Return [X, Y] of the center of cell containing provided text 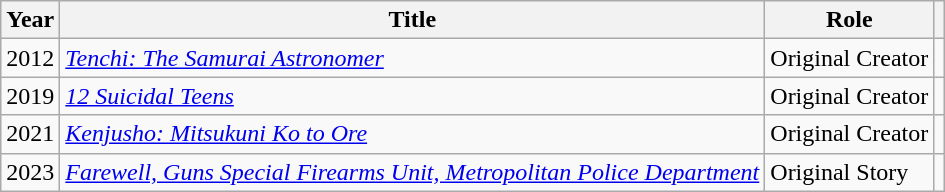
Role [850, 20]
Original Story [850, 172]
Farewell, Guns Special Firearms Unit, Metropolitan Police Department [412, 172]
Year [30, 20]
2019 [30, 96]
2012 [30, 58]
2021 [30, 134]
Tenchi: The Samurai Astronomer [412, 58]
2023 [30, 172]
Kenjusho: Mitsukuni Ko to Ore [412, 134]
Title [412, 20]
12 Suicidal Teens [412, 96]
